Find where the given text appears and provide that cell's center as (x, y) coordinate. 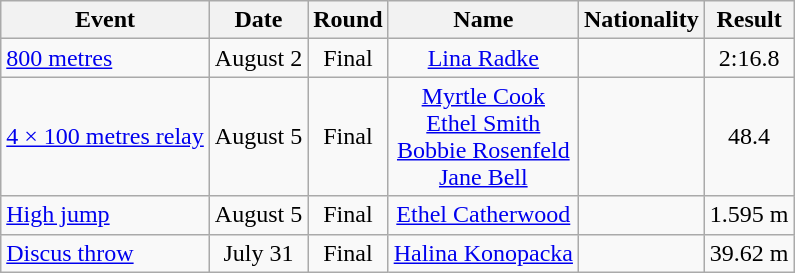
4 × 100 metres relay (106, 136)
Nationality (641, 20)
Result (749, 20)
Discus throw (106, 253)
Event (106, 20)
Round (348, 20)
48.4 (749, 136)
Myrtle CookEthel SmithBobbie RosenfeldJane Bell (483, 136)
2:16.8 (749, 58)
1.595 m (749, 215)
Halina Konopacka (483, 253)
Name (483, 20)
39.62 m (749, 253)
High jump (106, 215)
Lina Radke (483, 58)
July 31 (258, 253)
800 metres (106, 58)
August 2 (258, 58)
Date (258, 20)
Ethel Catherwood (483, 215)
